Return the [x, y] coordinate for the center point of the cell that contains the specified text.  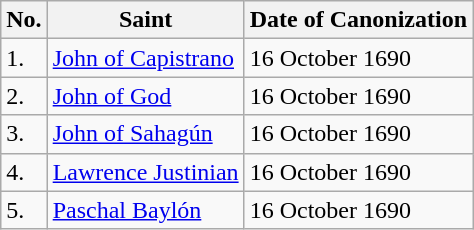
John of God [146, 96]
Paschal Baylón [146, 210]
5. [24, 210]
No. [24, 20]
John of Sahagún [146, 134]
3. [24, 134]
1. [24, 58]
Saint [146, 20]
Date of Canonization [358, 20]
2. [24, 96]
4. [24, 172]
John of Capistrano [146, 58]
Lawrence Justinian [146, 172]
